Search for the cell housing the specified text and yield its [x, y] center coordinate. 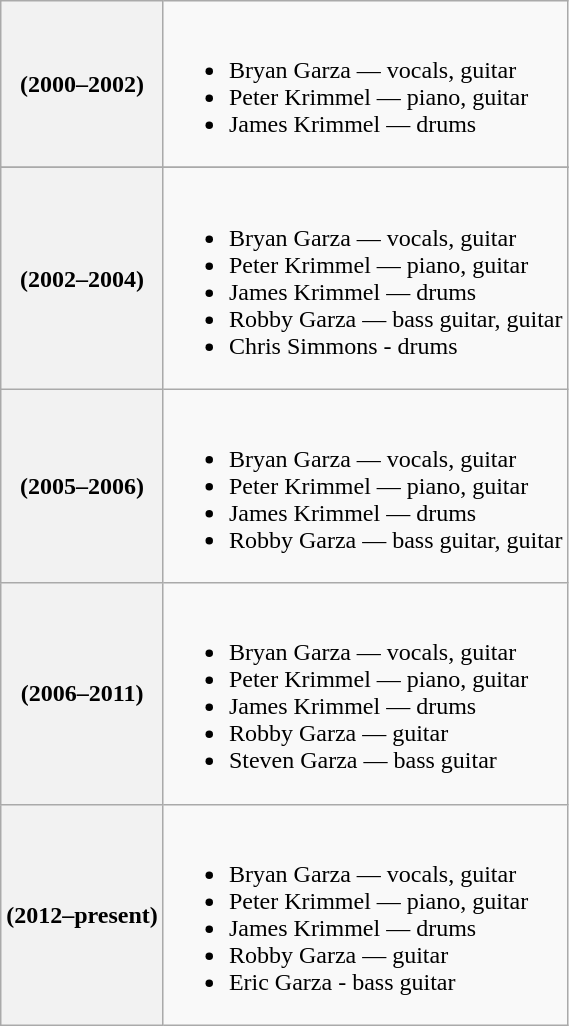
(2002–2004) [82, 278]
Bryan Garza — vocals, guitarPeter Krimmel — piano, guitarJames Krimmel — drumsRobby Garza — guitarSteven Garza — bass guitar [366, 694]
Bryan Garza — vocals, guitarPeter Krimmel — piano, guitarJames Krimmel — drumsRobby Garza — bass guitar, guitarChris Simmons - drums [366, 278]
(2000–2002) [82, 84]
(2006–2011) [82, 694]
Bryan Garza — vocals, guitarPeter Krimmel — piano, guitarJames Krimmel — drumsRobby Garza — guitarEric Garza - bass guitar [366, 914]
Bryan Garza — vocals, guitarPeter Krimmel — piano, guitarJames Krimmel — drumsRobby Garza — bass guitar, guitar [366, 486]
(2005–2006) [82, 486]
Bryan Garza — vocals, guitarPeter Krimmel — piano, guitarJames Krimmel — drums [366, 84]
(2012–present) [82, 914]
